For the text-containing cell, return its midpoint in [X, Y] coordinate format. 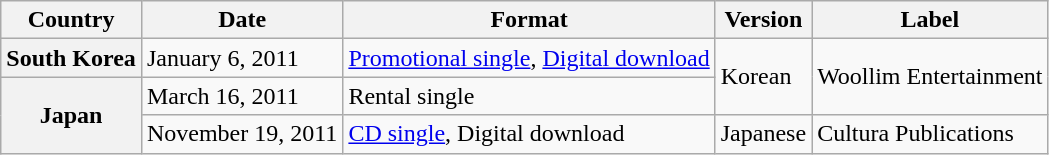
Korean [763, 77]
March 16, 2011 [242, 96]
Cultura Publications [930, 134]
Japanese [763, 134]
Japan [72, 115]
Version [763, 20]
Country [72, 20]
CD single, Digital download [529, 134]
Rental single [529, 96]
Date [242, 20]
November 19, 2011 [242, 134]
Label [930, 20]
January 6, 2011 [242, 58]
Format [529, 20]
South Korea [72, 58]
Woollim Entertainment [930, 77]
Promotional single, Digital download [529, 58]
